Extract the (x, y) coordinate from the center of the cell holding the provided text.  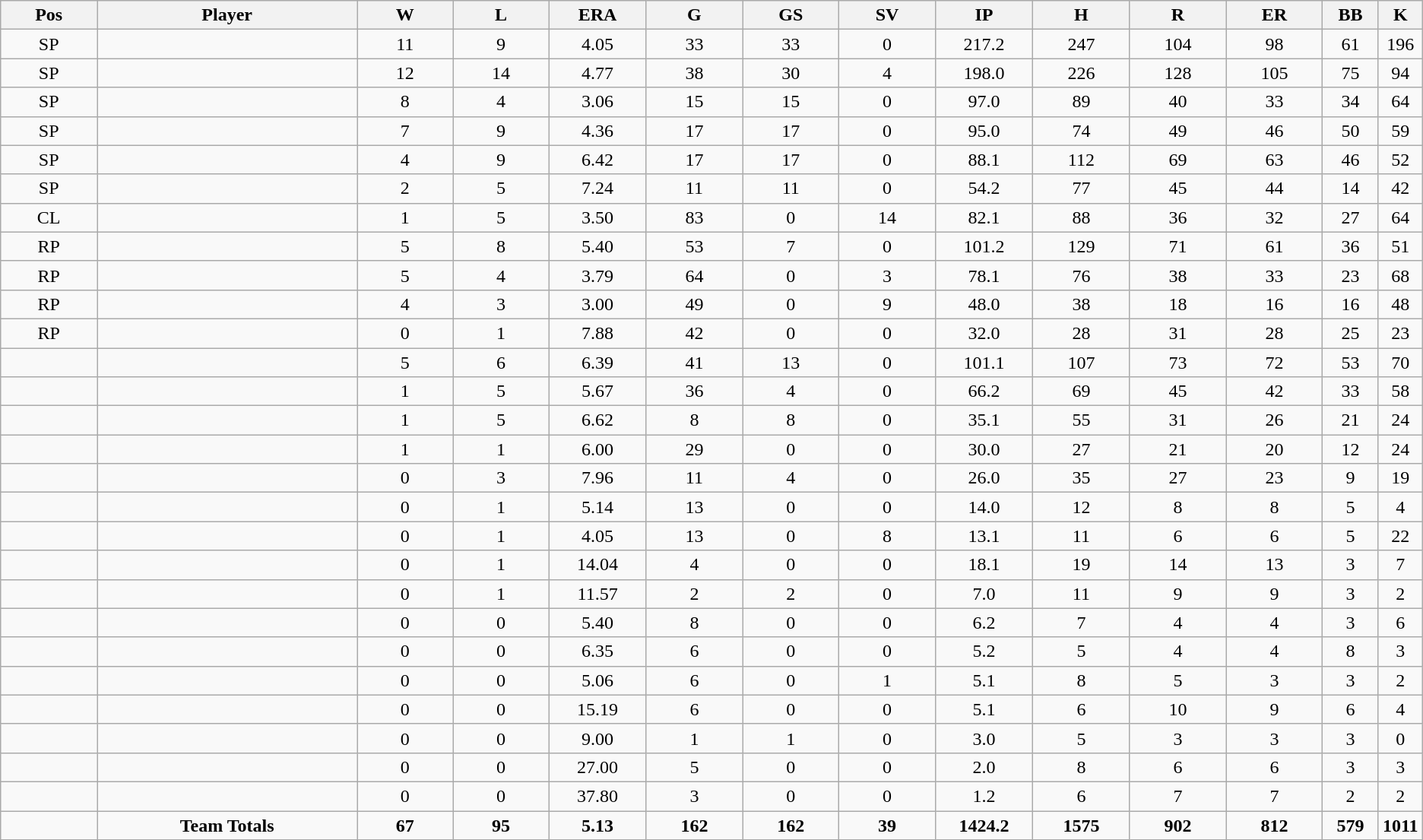
902 (1178, 825)
95.0 (984, 131)
25 (1350, 333)
ERA (597, 15)
68 (1400, 275)
26 (1274, 420)
18 (1178, 304)
72 (1274, 363)
128 (1178, 73)
9.00 (597, 738)
35 (1081, 478)
77 (1081, 189)
59 (1400, 131)
26.0 (984, 478)
14.04 (597, 565)
73 (1178, 363)
58 (1400, 391)
66.2 (984, 391)
27.00 (597, 767)
247 (1081, 44)
Player (227, 15)
5.13 (597, 825)
196 (1400, 44)
198.0 (984, 73)
Pos (49, 15)
70 (1400, 363)
78.1 (984, 275)
101.2 (984, 246)
30 (791, 73)
44 (1274, 189)
K (1400, 15)
74 (1081, 131)
L (501, 15)
SV (888, 15)
29 (695, 449)
10 (1178, 709)
217.2 (984, 44)
3.50 (597, 217)
3.79 (597, 275)
88.1 (984, 160)
51 (1400, 246)
7.0 (984, 594)
1575 (1081, 825)
37.80 (597, 796)
67 (405, 825)
1424.2 (984, 825)
101.1 (984, 363)
812 (1274, 825)
129 (1081, 246)
105 (1274, 73)
7.88 (597, 333)
32 (1274, 217)
2.0 (984, 767)
34 (1350, 102)
13.1 (984, 536)
75 (1350, 73)
40 (1178, 102)
6.39 (597, 363)
71 (1178, 246)
54.2 (984, 189)
6.00 (597, 449)
Team Totals (227, 825)
15.19 (597, 709)
H (1081, 15)
95 (501, 825)
R (1178, 15)
5.06 (597, 680)
5.14 (597, 507)
W (405, 15)
14.0 (984, 507)
30.0 (984, 449)
4.77 (597, 73)
3.00 (597, 304)
IP (984, 15)
5.2 (984, 651)
CL (49, 217)
104 (1178, 44)
3.0 (984, 738)
94 (1400, 73)
48 (1400, 304)
35.1 (984, 420)
39 (888, 825)
52 (1400, 160)
20 (1274, 449)
48.0 (984, 304)
55 (1081, 420)
BB (1350, 15)
7.96 (597, 478)
107 (1081, 363)
32.0 (984, 333)
3.06 (597, 102)
76 (1081, 275)
579 (1350, 825)
7.24 (597, 189)
1011 (1400, 825)
98 (1274, 44)
89 (1081, 102)
82.1 (984, 217)
50 (1350, 131)
4.36 (597, 131)
6.42 (597, 160)
G (695, 15)
88 (1081, 217)
6.2 (984, 623)
22 (1400, 536)
226 (1081, 73)
11.57 (597, 594)
97.0 (984, 102)
18.1 (984, 565)
GS (791, 15)
5.67 (597, 391)
6.62 (597, 420)
6.35 (597, 651)
1.2 (984, 796)
112 (1081, 160)
ER (1274, 15)
41 (695, 363)
83 (695, 217)
63 (1274, 160)
